Determine the (X, Y) coordinate at the center of the cell enclosing the given text.  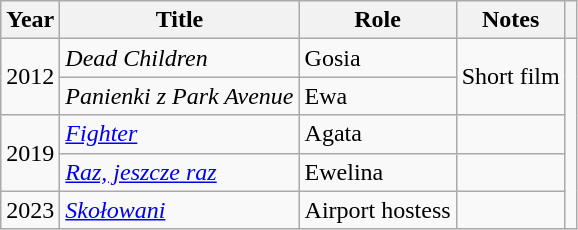
Fighter (180, 134)
Raz, jeszcze raz (180, 172)
2019 (30, 153)
Role (378, 20)
Ewa (378, 96)
2012 (30, 77)
Dead Children (180, 58)
Skołowani (180, 210)
Year (30, 20)
Airport hostess (378, 210)
Short film (510, 77)
Title (180, 20)
Ewelina (378, 172)
2023 (30, 210)
Panienki z Park Avenue (180, 96)
Gosia (378, 58)
Agata (378, 134)
Notes (510, 20)
